For the text-containing cell, return its midpoint in (x, y) coordinate format. 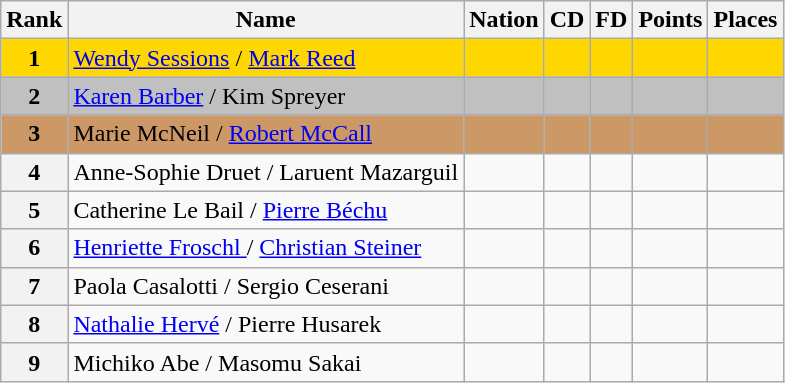
FD (612, 20)
Wendy Sessions / Mark Reed (266, 58)
Rank (34, 20)
CD (567, 20)
4 (34, 172)
9 (34, 362)
2 (34, 96)
Karen Barber / Kim Spreyer (266, 96)
Nation (504, 20)
Catherine Le Bail / Pierre Béchu (266, 210)
Nathalie Hervé / Pierre Husarek (266, 324)
Points (670, 20)
Henriette Froschl / Christian Steiner (266, 248)
Name (266, 20)
Michiko Abe / Masomu Sakai (266, 362)
8 (34, 324)
5 (34, 210)
Marie McNeil / Robert McCall (266, 134)
Places (746, 20)
3 (34, 134)
Paola Casalotti / Sergio Ceserani (266, 286)
6 (34, 248)
Anne-Sophie Druet / Laruent Mazarguil (266, 172)
1 (34, 58)
7 (34, 286)
